Detect which cell encompasses the target text, then output its [x, y] center coordinate. 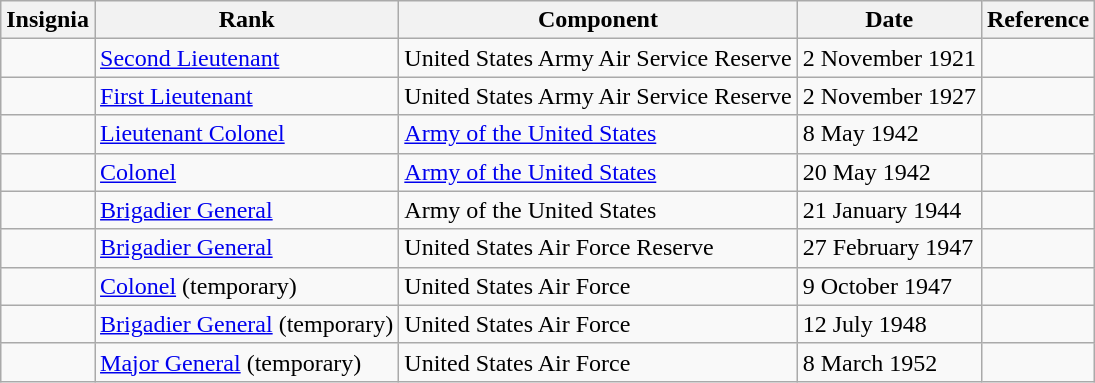
21 January 1944 [889, 210]
Colonel (temporary) [247, 286]
Reference [1038, 20]
Rank [247, 20]
Colonel [247, 172]
Second Lieutenant [247, 58]
Major General (temporary) [247, 362]
Date [889, 20]
2 November 1921 [889, 58]
12 July 1948 [889, 324]
United States Air Force Reserve [598, 248]
Component [598, 20]
2 November 1927 [889, 96]
9 October 1947 [889, 286]
First Lieutenant [247, 96]
20 May 1942 [889, 172]
Lieutenant Colonel [247, 134]
27 February 1947 [889, 248]
8 May 1942 [889, 134]
Insignia [48, 20]
8 March 1952 [889, 362]
Brigadier General (temporary) [247, 324]
